Capture the cell that displays the provided text and extract its (X, Y) central coordinate. 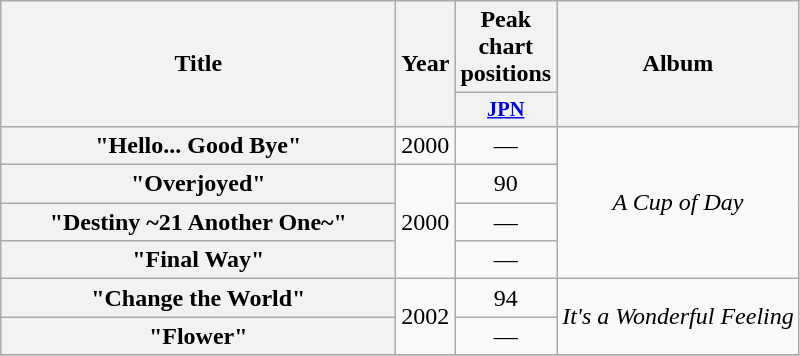
2002 (426, 317)
94 (506, 298)
Peak chart positions (506, 47)
"Flower" (198, 336)
"Final Way" (198, 260)
"Overjoyed" (198, 184)
It's a Wonderful Feeling (678, 317)
A Cup of Day (678, 202)
"Hello... Good Bye" (198, 145)
JPN (506, 110)
Year (426, 64)
Title (198, 64)
"Destiny ~21 Another One~" (198, 222)
"Change the World" (198, 298)
90 (506, 184)
Album (678, 64)
